Search for the cell housing the specified text and yield its (x, y) center coordinate. 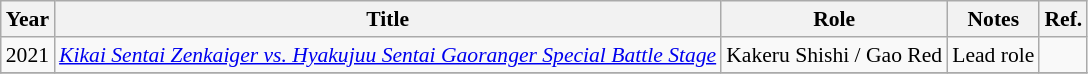
Year (28, 19)
Lead role (993, 55)
2021 (28, 55)
Kakeru Shishi / Gao Red (834, 55)
Kikai Sentai Zenkaiger vs. Hyakujuu Sentai Gaoranger Special Battle Stage (388, 55)
Title (388, 19)
Role (834, 19)
Notes (993, 19)
Ref. (1063, 19)
